Provide the [x, y] coordinate of the cell's center where the given text is located.  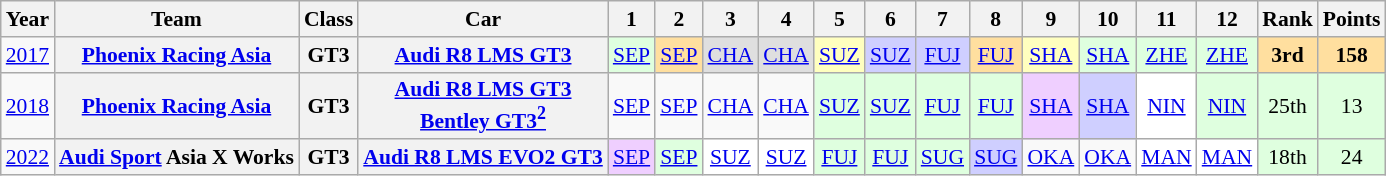
3 [731, 19]
Team [176, 19]
8 [996, 19]
2018 [28, 106]
Car [483, 19]
7 [942, 19]
18th [1288, 157]
13 [1352, 106]
Audi R8 LMS EVO2 GT3 [483, 157]
5 [840, 19]
12 [1228, 19]
2017 [28, 55]
4 [786, 19]
Audi R8 LMS GT3 [483, 55]
Rank [1288, 19]
Points [1352, 19]
3rd [1288, 55]
Class [328, 19]
9 [1050, 19]
Year [28, 19]
158 [1352, 55]
11 [1166, 19]
2 [678, 19]
6 [890, 19]
1 [632, 19]
Audi Sport Asia X Works [176, 157]
24 [1352, 157]
25th [1288, 106]
10 [1108, 19]
Audi R8 LMS GT3Bentley GT32 [483, 106]
2022 [28, 157]
